Return (X, Y) of the center of cell containing provided text 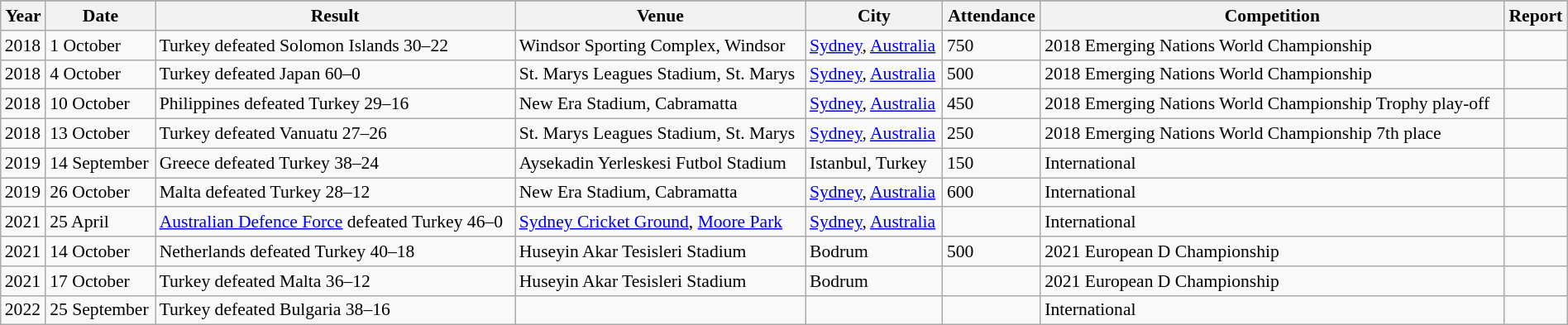
150 (992, 163)
Malta defeated Turkey 28–12 (336, 193)
Turkey defeated Malta 36–12 (336, 281)
10 October (100, 104)
Windsor Sporting Complex, Windsor (660, 45)
Aysekadin Yerleskesi Futbol Stadium (660, 163)
Competition (1272, 16)
Sydney Cricket Ground, Moore Park (660, 222)
25 April (100, 222)
Date (100, 16)
Turkey defeated Japan 60–0 (336, 74)
4 October (100, 74)
Turkey defeated Bulgaria 38–16 (336, 310)
14 October (100, 251)
750 (992, 45)
Report (1537, 16)
Greece defeated Turkey 38–24 (336, 163)
Venue (660, 16)
City (874, 16)
2018 Emerging Nations World Championship Trophy play-off (1272, 104)
14 September (100, 163)
Istanbul, Turkey (874, 163)
Turkey defeated Solomon Islands 30–22 (336, 45)
Turkey defeated Vanuatu 27–26 (336, 134)
Australian Defence Force defeated Turkey 46–0 (336, 222)
17 October (100, 281)
2018 Emerging Nations World Championship 7th place (1272, 134)
2022 (23, 310)
26 October (100, 193)
Attendance (992, 16)
Netherlands defeated Turkey 40–18 (336, 251)
1 October (100, 45)
Philippines defeated Turkey 29–16 (336, 104)
Result (336, 16)
25 September (100, 310)
250 (992, 134)
Year (23, 16)
13 October (100, 134)
600 (992, 193)
450 (992, 104)
